For the text-containing cell, return its midpoint in [X, Y] coordinate format. 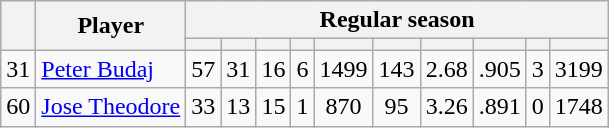
Peter Budaj [111, 69]
Player [111, 26]
60 [18, 107]
3199 [578, 69]
13 [238, 107]
1499 [344, 69]
143 [396, 69]
.891 [500, 107]
33 [204, 107]
3 [538, 69]
95 [396, 107]
15 [274, 107]
2.68 [446, 69]
1748 [578, 107]
1 [302, 107]
16 [274, 69]
6 [302, 69]
870 [344, 107]
.905 [500, 69]
57 [204, 69]
3.26 [446, 107]
0 [538, 107]
Regular season [398, 20]
Jose Theodore [111, 107]
